Capture the cell that displays the provided text and extract its [x, y] central coordinate. 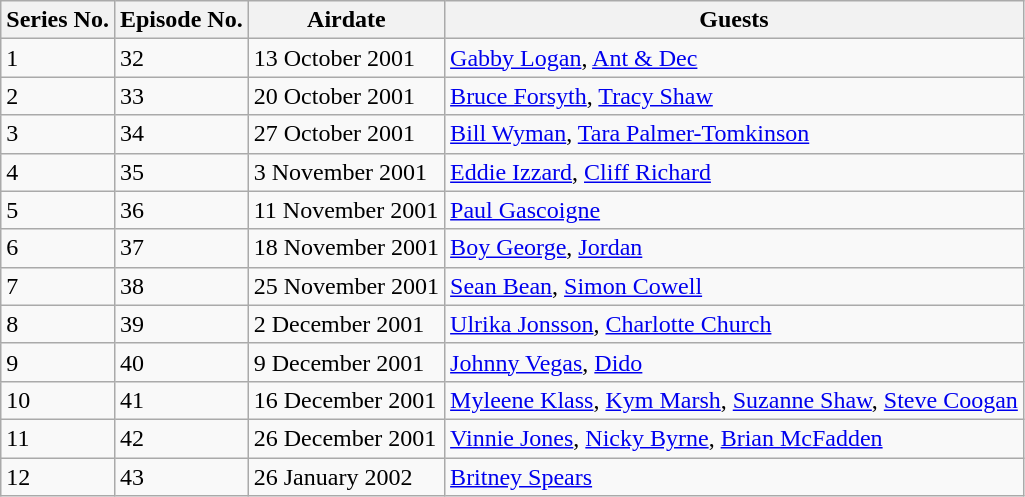
36 [181, 210]
32 [181, 58]
8 [58, 324]
41 [181, 400]
Gabby Logan, Ant & Dec [734, 58]
12 [58, 477]
26 December 2001 [346, 438]
11 [58, 438]
6 [58, 248]
3 November 2001 [346, 172]
Paul Gascoigne [734, 210]
42 [181, 438]
38 [181, 286]
1 [58, 58]
10 [58, 400]
Boy George, Jordan [734, 248]
Sean Bean, Simon Cowell [734, 286]
26 January 2002 [346, 477]
13 October 2001 [346, 58]
7 [58, 286]
40 [181, 362]
Myleene Klass, Kym Marsh, Suzanne Shaw, Steve Coogan [734, 400]
Episode No. [181, 20]
25 November 2001 [346, 286]
Eddie Izzard, Cliff Richard [734, 172]
2 [58, 96]
35 [181, 172]
34 [181, 134]
27 October 2001 [346, 134]
9 December 2001 [346, 362]
20 October 2001 [346, 96]
11 November 2001 [346, 210]
Series No. [58, 20]
Bill Wyman, Tara Palmer-Tomkinson [734, 134]
39 [181, 324]
Guests [734, 20]
Johnny Vegas, Dido [734, 362]
43 [181, 477]
16 December 2001 [346, 400]
Bruce Forsyth, Tracy Shaw [734, 96]
5 [58, 210]
37 [181, 248]
3 [58, 134]
2 December 2001 [346, 324]
18 November 2001 [346, 248]
9 [58, 362]
Ulrika Jonsson, Charlotte Church [734, 324]
Airdate [346, 20]
33 [181, 96]
Britney Spears [734, 477]
Vinnie Jones, Nicky Byrne, Brian McFadden [734, 438]
4 [58, 172]
